Locate the cell with the specified text and output its [x, y] center coordinate. 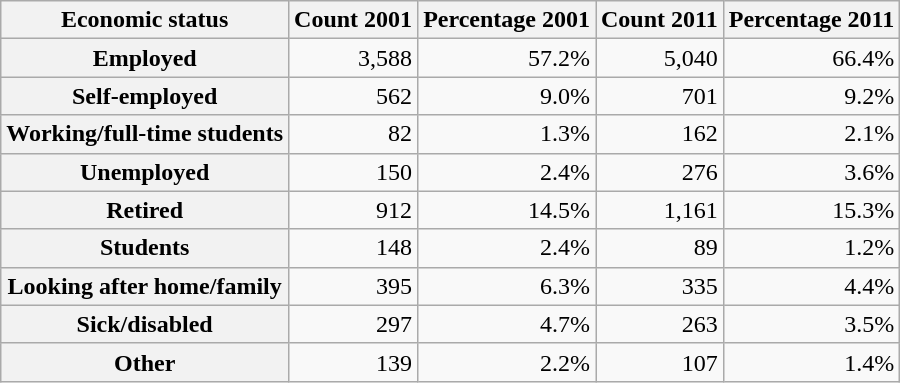
3.6% [812, 172]
Employed [145, 58]
Economic status [145, 20]
89 [660, 248]
Looking after home/family [145, 286]
Other [145, 362]
Percentage 2011 [812, 20]
5,040 [660, 58]
162 [660, 134]
57.2% [507, 58]
263 [660, 324]
9.0% [507, 96]
150 [354, 172]
4.4% [812, 286]
701 [660, 96]
Unemployed [145, 172]
107 [660, 362]
1,161 [660, 210]
276 [660, 172]
297 [354, 324]
Sick/disabled [145, 324]
148 [354, 248]
Count 2011 [660, 20]
1.4% [812, 362]
Percentage 2001 [507, 20]
1.3% [507, 134]
2.2% [507, 362]
139 [354, 362]
562 [354, 96]
395 [354, 286]
2.1% [812, 134]
Working/full-time students [145, 134]
Count 2001 [354, 20]
82 [354, 134]
14.5% [507, 210]
6.3% [507, 286]
335 [660, 286]
Retired [145, 210]
66.4% [812, 58]
4.7% [507, 324]
9.2% [812, 96]
912 [354, 210]
15.3% [812, 210]
1.2% [812, 248]
Students [145, 248]
3.5% [812, 324]
Self-employed [145, 96]
3,588 [354, 58]
